Provide the (X, Y) coordinate of the cell's center where the given text is located.  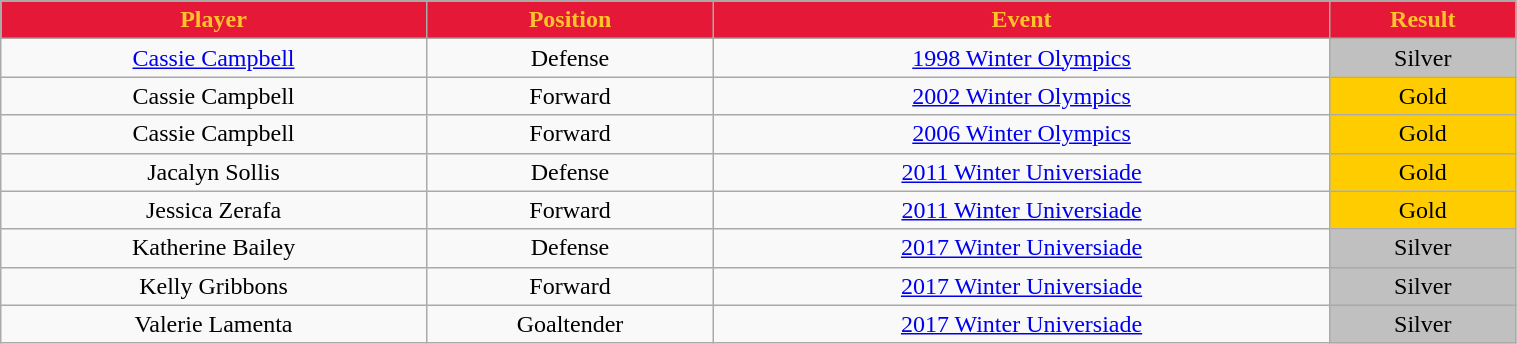
Valerie Lamenta (214, 324)
2002 Winter Olympics (1022, 96)
Goaltender (570, 324)
Result (1422, 20)
Jessica Zerafa (214, 210)
Player (214, 20)
Katherine Bailey (214, 248)
1998 Winter Olympics (1022, 58)
Position (570, 20)
Event (1022, 20)
2006 Winter Olympics (1022, 134)
Jacalyn Sollis (214, 172)
Kelly Gribbons (214, 286)
